For the text-containing cell, return its midpoint in (x, y) coordinate format. 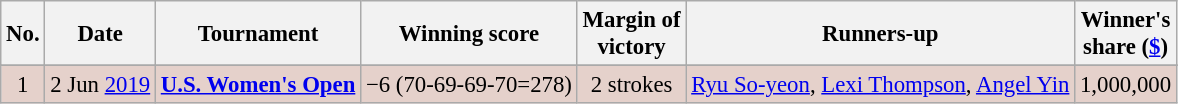
U.S. Women's Open (258, 85)
−6 (70-69-69-70=278) (470, 85)
Date (100, 34)
Tournament (258, 34)
Margin ofvictory (632, 34)
1 (23, 85)
Winner'sshare ($) (1126, 34)
No. (23, 34)
Winning score (470, 34)
Ryu So-yeon, Lexi Thompson, Angel Yin (880, 85)
2 strokes (632, 85)
1,000,000 (1126, 85)
2 Jun 2019 (100, 85)
Runners-up (880, 34)
